Locate the cell with the specified text and output its [X, Y] center coordinate. 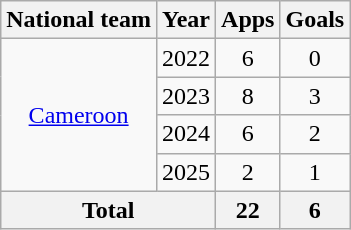
Year [186, 20]
8 [248, 96]
Goals [315, 20]
1 [315, 172]
3 [315, 96]
2025 [186, 172]
Cameroon [79, 115]
2024 [186, 134]
Total [108, 210]
Apps [248, 20]
National team [79, 20]
2022 [186, 58]
0 [315, 58]
2023 [186, 96]
22 [248, 210]
